Provide the (X, Y) coordinate of the cell's center where the given text is located.  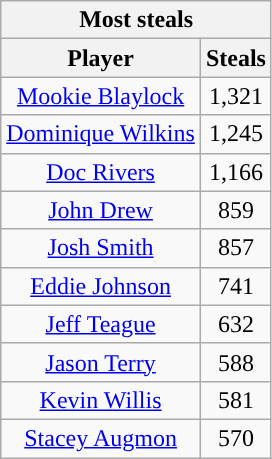
Kevin Willis (101, 400)
Eddie Johnson (101, 286)
1,166 (236, 172)
Most steals (136, 20)
570 (236, 438)
1,321 (236, 96)
Doc Rivers (101, 172)
857 (236, 248)
Mookie Blaylock (101, 96)
588 (236, 362)
Jason Terry (101, 362)
Stacey Augmon (101, 438)
632 (236, 324)
Dominique Wilkins (101, 134)
741 (236, 286)
Player (101, 58)
Jeff Teague (101, 324)
859 (236, 210)
581 (236, 400)
Josh Smith (101, 248)
John Drew (101, 210)
1,245 (236, 134)
Steals (236, 58)
